From the cell containing the given text, extract its center point as (X, Y) coordinate. 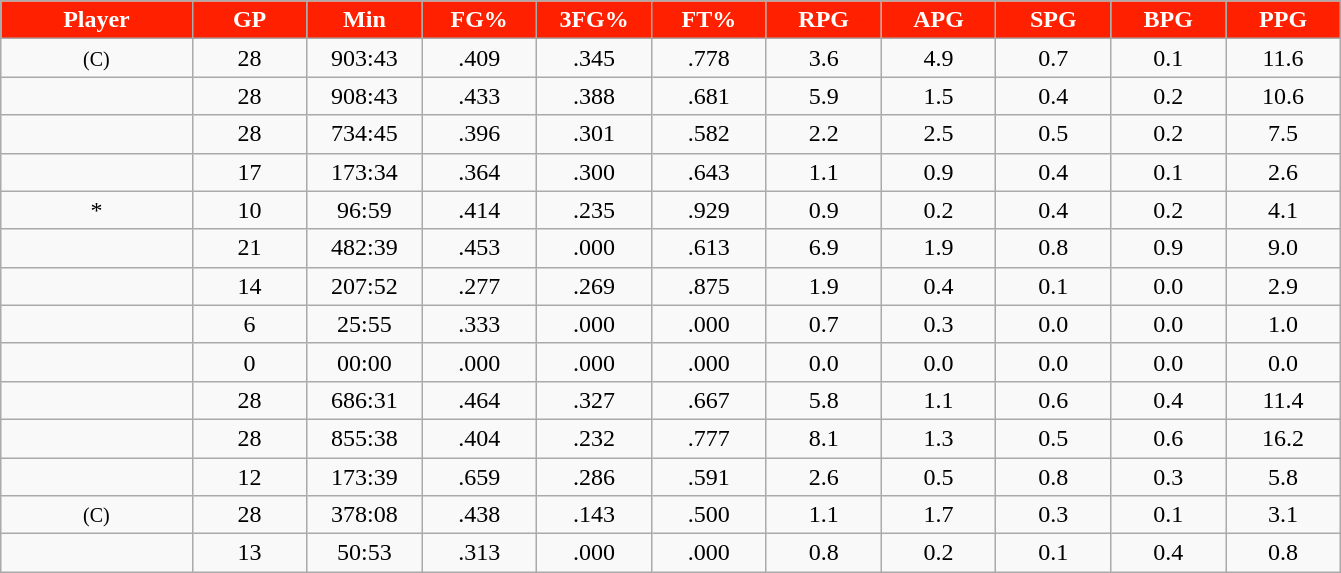
.286 (594, 477)
3.1 (1284, 515)
908:43 (364, 96)
.438 (480, 515)
SPG (1054, 20)
RPG (824, 20)
1.7 (938, 515)
14 (250, 286)
.327 (594, 400)
.591 (708, 477)
.659 (480, 477)
17 (250, 172)
.345 (594, 58)
378:08 (364, 515)
.232 (594, 438)
8.1 (824, 438)
BPG (1168, 20)
173:34 (364, 172)
173:39 (364, 477)
11.4 (1284, 400)
4.9 (938, 58)
13 (250, 553)
6.9 (824, 248)
0 (250, 362)
21 (250, 248)
207:52 (364, 286)
5.9 (824, 96)
686:31 (364, 400)
.681 (708, 96)
.433 (480, 96)
6 (250, 324)
734:45 (364, 134)
PPG (1284, 20)
.396 (480, 134)
.453 (480, 248)
855:38 (364, 438)
50:53 (364, 553)
.613 (708, 248)
1.3 (938, 438)
.300 (594, 172)
.777 (708, 438)
.313 (480, 553)
2.2 (824, 134)
3.6 (824, 58)
.778 (708, 58)
.929 (708, 210)
10.6 (1284, 96)
16.2 (1284, 438)
96:59 (364, 210)
GP (250, 20)
Player (96, 20)
00:00 (364, 362)
.582 (708, 134)
.875 (708, 286)
.464 (480, 400)
.414 (480, 210)
1.5 (938, 96)
12 (250, 477)
903:43 (364, 58)
.500 (708, 515)
.404 (480, 438)
1.0 (1284, 324)
.388 (594, 96)
25:55 (364, 324)
482:39 (364, 248)
FG% (480, 20)
APG (938, 20)
4.1 (1284, 210)
2.9 (1284, 286)
.235 (594, 210)
3FG% (594, 20)
.301 (594, 134)
10 (250, 210)
.143 (594, 515)
.643 (708, 172)
11.6 (1284, 58)
9.0 (1284, 248)
7.5 (1284, 134)
* (96, 210)
.333 (480, 324)
FT% (708, 20)
.364 (480, 172)
.409 (480, 58)
.667 (708, 400)
2.5 (938, 134)
.277 (480, 286)
.269 (594, 286)
Min (364, 20)
